Search for the cell housing the specified text and yield its [x, y] center coordinate. 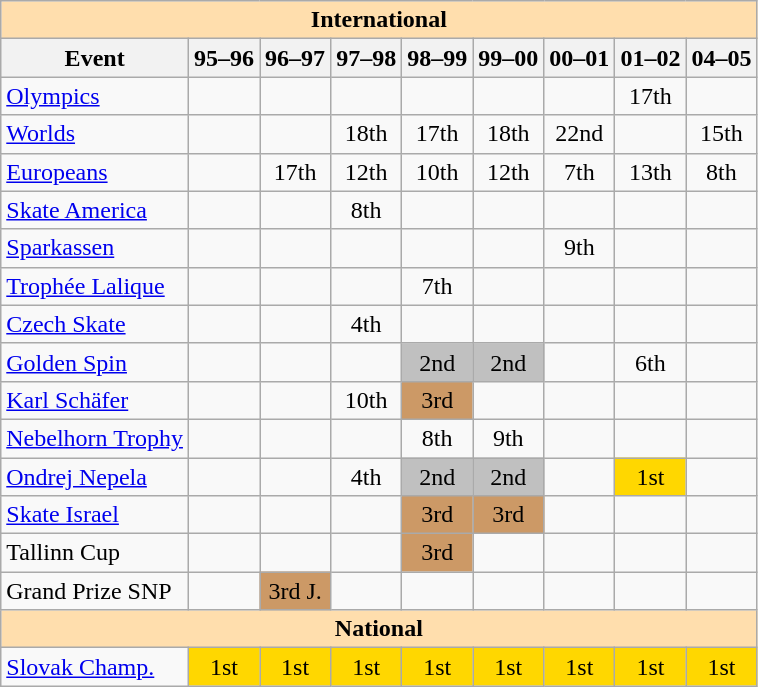
13th [650, 172]
Nebelhorn Trophy [95, 438]
Ondrej Nepela [95, 477]
Sparkassen [95, 248]
04–05 [722, 58]
Tallinn Cup [95, 553]
00–01 [580, 58]
98–99 [438, 58]
Golden Spin [95, 362]
National [379, 629]
6th [650, 362]
International [379, 20]
Europeans [95, 172]
3rd J. [296, 591]
95–96 [224, 58]
Czech Skate [95, 324]
15th [722, 134]
Grand Prize SNP [95, 591]
22nd [580, 134]
Event [95, 58]
Slovak Champ. [95, 667]
Karl Schäfer [95, 400]
01–02 [650, 58]
Worlds [95, 134]
99–00 [508, 58]
Skate America [95, 210]
Skate Israel [95, 515]
97–98 [366, 58]
Olympics [95, 96]
Trophée Lalique [95, 286]
96–97 [296, 58]
